Output the [x, y] coordinate of the center of the cell containing the given text.  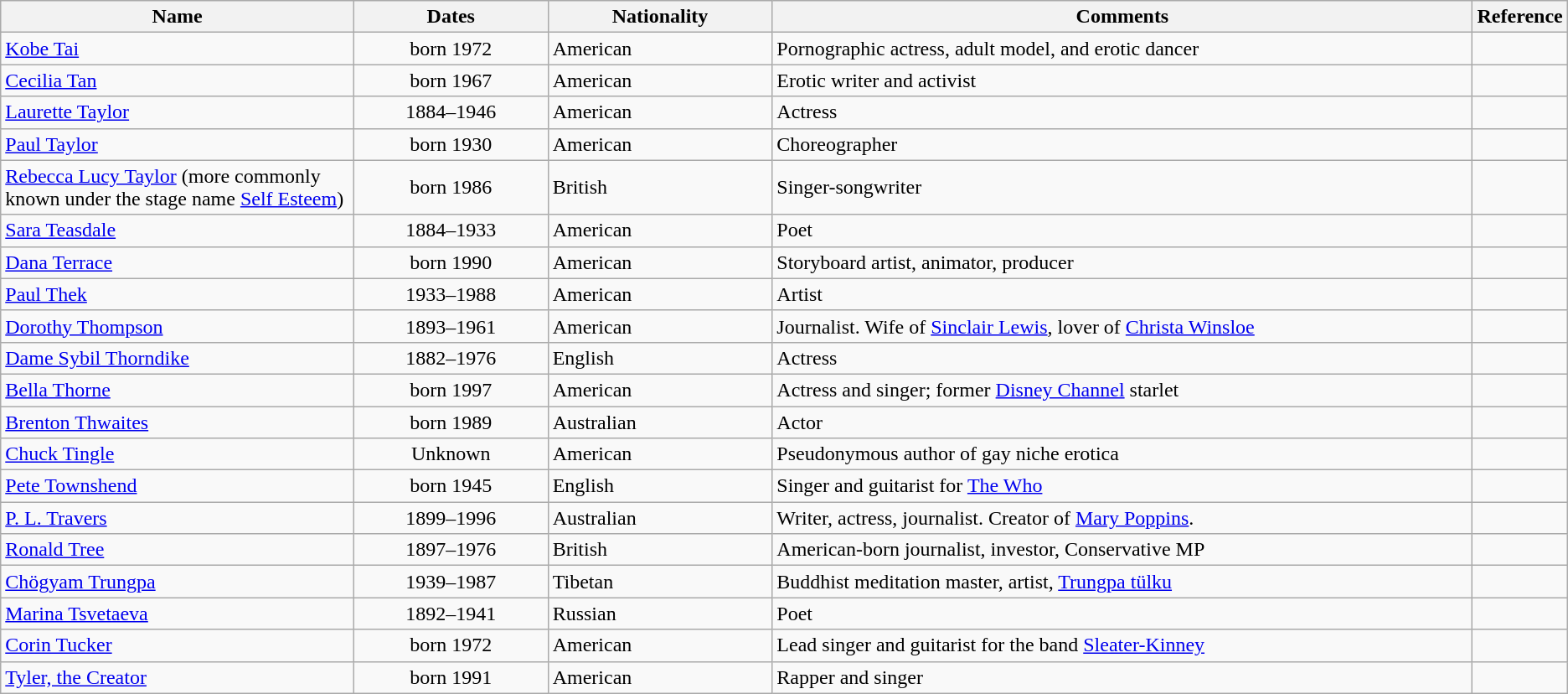
Chuck Tingle [178, 454]
Marina Tsvetaeva [178, 614]
1899–1996 [451, 518]
P. L. Travers [178, 518]
Brenton Thwaites [178, 422]
1884–1933 [451, 230]
1892–1941 [451, 614]
Name [178, 17]
Laurette Taylor [178, 112]
Erotic writer and activist [1122, 80]
Bella Thorne [178, 390]
Rebecca Lucy Taylor (more commonly known under the stage name Self Esteem) [178, 188]
Actor [1122, 422]
Corin Tucker [178, 645]
Pete Townshend [178, 486]
1939–1987 [451, 582]
Lead singer and guitarist for the band Sleater-Kinney [1122, 645]
Singer and guitarist for The Who [1122, 486]
1882–1976 [451, 358]
Comments [1122, 17]
Pseudonymous author of gay niche erotica [1122, 454]
born 1945 [451, 486]
Tyler, the Creator [178, 677]
born 1997 [451, 390]
Kobe Tai [178, 49]
born 1991 [451, 677]
Artist [1122, 294]
Journalist. Wife of Sinclair Lewis, lover of Christa Winsloe [1122, 326]
1933–1988 [451, 294]
Pornographic actress, adult model, and erotic dancer [1122, 49]
born 1930 [451, 144]
Actress and singer; former Disney Channel starlet [1122, 390]
Paul Thek [178, 294]
Singer-songwriter [1122, 188]
Tibetan [660, 582]
Chögyam Trungpa [178, 582]
Unknown [451, 454]
American-born journalist, investor, Conservative MP [1122, 550]
Reference [1519, 17]
Dorothy Thompson [178, 326]
Ronald Tree [178, 550]
Dates [451, 17]
Storyboard artist, animator, producer [1122, 262]
Cecilia Tan [178, 80]
Paul Taylor [178, 144]
Russian [660, 614]
born 1990 [451, 262]
Buddhist meditation master, artist, Trungpa tülku [1122, 582]
born 1967 [451, 80]
Dana Terrace [178, 262]
1893–1961 [451, 326]
born 1986 [451, 188]
1884–1946 [451, 112]
Writer, actress, journalist. Creator of Mary Poppins. [1122, 518]
Choreographer [1122, 144]
born 1989 [451, 422]
Rapper and singer [1122, 677]
1897–1976 [451, 550]
Sara Teasdale [178, 230]
Nationality [660, 17]
Dame Sybil Thorndike [178, 358]
